Identify which cell holds the provided text, then report its (X, Y) central coordinate. 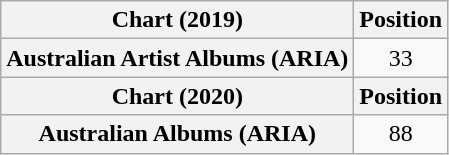
Australian Albums (ARIA) (178, 134)
88 (401, 134)
Chart (2020) (178, 96)
33 (401, 58)
Australian Artist Albums (ARIA) (178, 58)
Chart (2019) (178, 20)
